Provide the [x, y] coordinate of the cell's center where the given text is located.  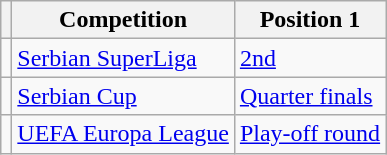
Quarter finals [310, 96]
Position 1 [310, 20]
Serbian Cup [124, 96]
2nd [310, 58]
Play-off round [310, 134]
Serbian SuperLiga [124, 58]
UEFA Europa League [124, 134]
Competition [124, 20]
